Locate the cell with the specified text and output its (x, y) center coordinate. 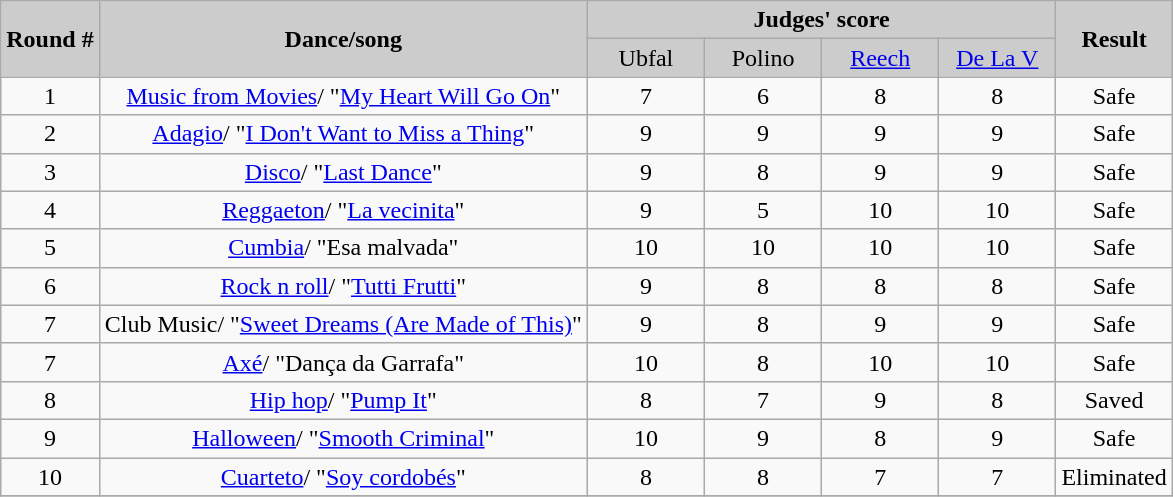
Cumbia/ "Esa malvada" (343, 248)
Saved (1114, 400)
Hip hop/ "Pump It" (343, 400)
3 (50, 172)
1 (50, 96)
Result (1114, 39)
2 (50, 134)
Rock n roll/ "Tutti Frutti" (343, 286)
Adagio/ "I Don't Want to Miss a Thing" (343, 134)
Cuarteto/ "Soy cordobés" (343, 477)
De La V (998, 58)
Disco/ "Last Dance" (343, 172)
Axé/ "Dança da Garrafa" (343, 362)
4 (50, 210)
Music from Movies/ "My Heart Will Go On" (343, 96)
Polino (762, 58)
Club Music/ "Sweet Dreams (Are Made of This)" (343, 324)
Dance/song (343, 39)
Round # (50, 39)
Reggaeton/ "La vecinita" (343, 210)
Judges' score (822, 20)
Eliminated (1114, 477)
Reech (880, 58)
Halloween/ "Smooth Criminal" (343, 438)
Ubfal (646, 58)
